Pinpoint the cell where the given text exists, returning its (X, Y) midpoint coordinate. 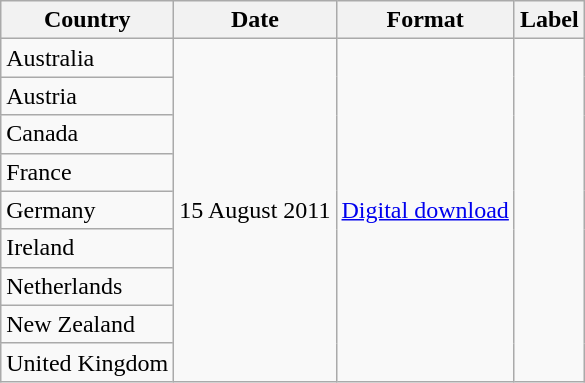
Ireland (88, 248)
Canada (88, 134)
United Kingdom (88, 362)
Date (255, 20)
Netherlands (88, 286)
Austria (88, 96)
Australia (88, 58)
Format (425, 20)
Country (88, 20)
Germany (88, 210)
New Zealand (88, 324)
Digital download (425, 210)
France (88, 172)
15 August 2011 (255, 210)
Label (549, 20)
